Pinpoint the cell where the given text exists, returning its [x, y] midpoint coordinate. 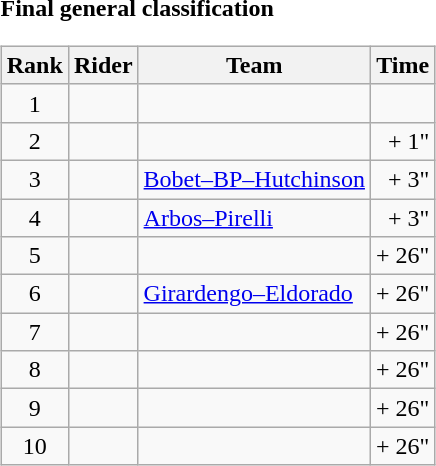
10 [34, 446]
4 [34, 217]
Team [254, 65]
+ 1" [402, 141]
2 [34, 141]
7 [34, 332]
8 [34, 370]
1 [34, 103]
Rider [103, 65]
9 [34, 408]
5 [34, 256]
Time [402, 65]
Bobet–BP–Hutchinson [254, 179]
Arbos–Pirelli [254, 217]
6 [34, 294]
3 [34, 179]
Rank [34, 65]
Girardengo–Eldorado [254, 294]
